Return the (x, y) coordinate for the center point of the cell that contains the specified text.  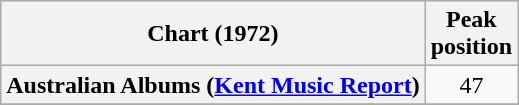
Chart (1972) (213, 34)
Peakposition (471, 34)
Australian Albums (Kent Music Report) (213, 85)
47 (471, 85)
